Return the (X, Y) coordinate for the center point of the cell that contains the specified text.  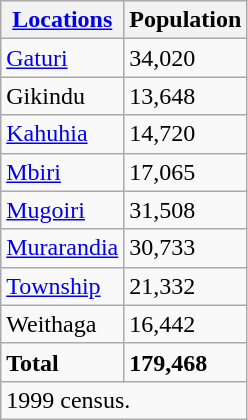
Population (186, 20)
Mugoiri (62, 210)
Total (62, 362)
Gikindu (62, 96)
Kahuhia (62, 134)
14,720 (186, 134)
1999 census. (124, 400)
21,332 (186, 286)
17,065 (186, 172)
Locations (62, 20)
34,020 (186, 58)
Township (62, 286)
16,442 (186, 324)
Mbiri (62, 172)
13,648 (186, 96)
Gaturi (62, 58)
30,733 (186, 248)
179,468 (186, 362)
31,508 (186, 210)
Murarandia (62, 248)
Weithaga (62, 324)
